Identify which cell holds the provided text, then report its [x, y] central coordinate. 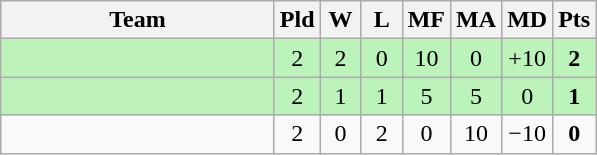
Pld [297, 20]
Team [138, 20]
MA [476, 20]
MF [426, 20]
L [382, 20]
−10 [528, 134]
W [340, 20]
MD [528, 20]
+10 [528, 58]
Pts [574, 20]
